Capture the cell that displays the provided text and extract its (x, y) central coordinate. 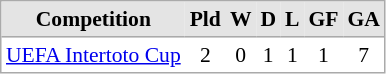
W (240, 20)
2 (205, 55)
7 (364, 55)
GA (364, 20)
Pld (205, 20)
0 (240, 55)
Competition (94, 20)
L (292, 20)
GF (324, 20)
UEFA Intertoto Cup (94, 55)
D (268, 20)
